Capture the cell that displays the provided text and extract its (x, y) central coordinate. 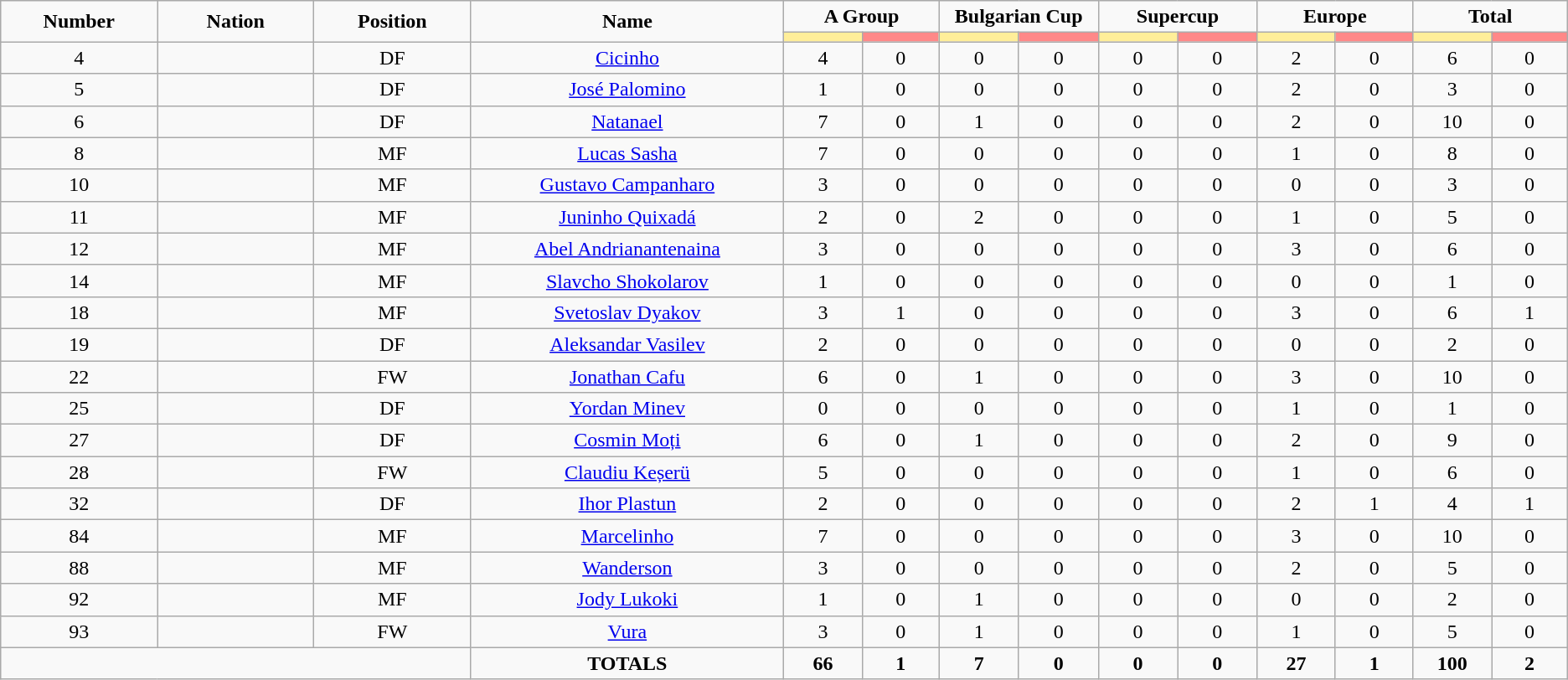
32 (79, 504)
Yordan Minev (627, 409)
100 (1452, 663)
Svetoslav Dyakov (627, 312)
Cosmin Moți (627, 440)
Juninho Quixadá (627, 217)
Marcelinho (627, 536)
19 (79, 344)
Bulgarian Cup (1019, 17)
Jody Lukoki (627, 600)
9 (1452, 440)
TOTALS (627, 663)
Cicinho (627, 58)
José Palomino (627, 90)
Name (627, 22)
66 (823, 663)
Gustavo Campanharo (627, 185)
22 (79, 376)
25 (79, 409)
Number (79, 22)
11 (79, 217)
Supercup (1178, 17)
Jonathan Cafu (627, 376)
Slavcho Shokolarov (627, 281)
Lucas Sasha (627, 153)
84 (79, 536)
18 (79, 312)
Nation (236, 22)
Ihor Plastun (627, 504)
Total (1490, 17)
Claudiu Keșerü (627, 472)
Europe (1335, 17)
88 (79, 568)
Wanderson (627, 568)
12 (79, 249)
A Group (861, 17)
28 (79, 472)
Aleksandar Vasilev (627, 344)
93 (79, 631)
Position (392, 22)
Vura (627, 631)
92 (79, 600)
Natanael (627, 121)
14 (79, 281)
Abel Andrianantenaina (627, 249)
